Capture the cell that displays the provided text and extract its (X, Y) central coordinate. 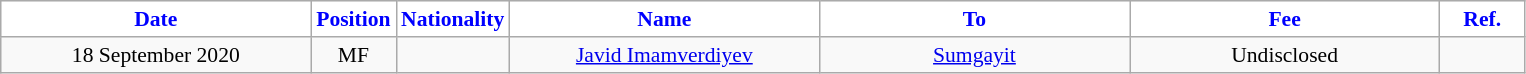
Javid Imamverdiyev (664, 55)
To (974, 19)
Ref. (1482, 19)
Nationality (452, 19)
Undisclosed (1285, 55)
Name (664, 19)
MF (354, 55)
Position (354, 19)
Sumgayit (974, 55)
18 September 2020 (156, 55)
Date (156, 19)
Fee (1285, 19)
